Search for the cell housing the specified text and yield its (x, y) center coordinate. 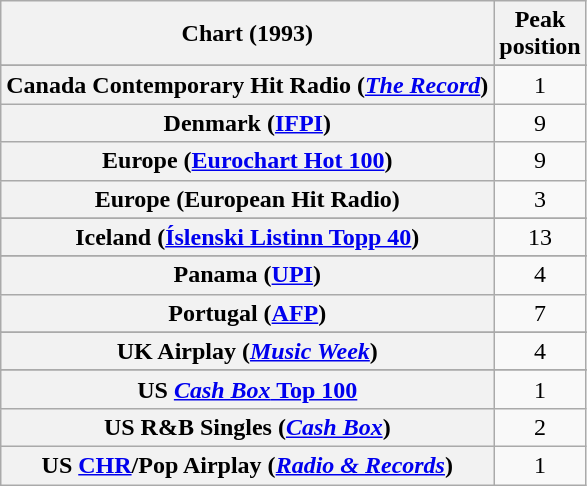
UK Airplay (Music Week) (248, 351)
7 (540, 313)
13 (540, 237)
3 (540, 199)
Chart (1993) (248, 34)
Panama (UPI) (248, 275)
US Cash Box Top 100 (248, 389)
Europe (Eurochart Hot 100) (248, 161)
Peakposition (540, 34)
Europe (European Hit Radio) (248, 199)
Denmark (IFPI) (248, 123)
US R&B Singles (Cash Box) (248, 427)
US CHR/Pop Airplay (Radio & Records) (248, 465)
2 (540, 427)
Canada Contemporary Hit Radio (The Record) (248, 85)
Portugal (AFP) (248, 313)
Iceland (Íslenski Listinn Topp 40) (248, 237)
